Pinpoint the cell where the given text exists, returning its [X, Y] midpoint coordinate. 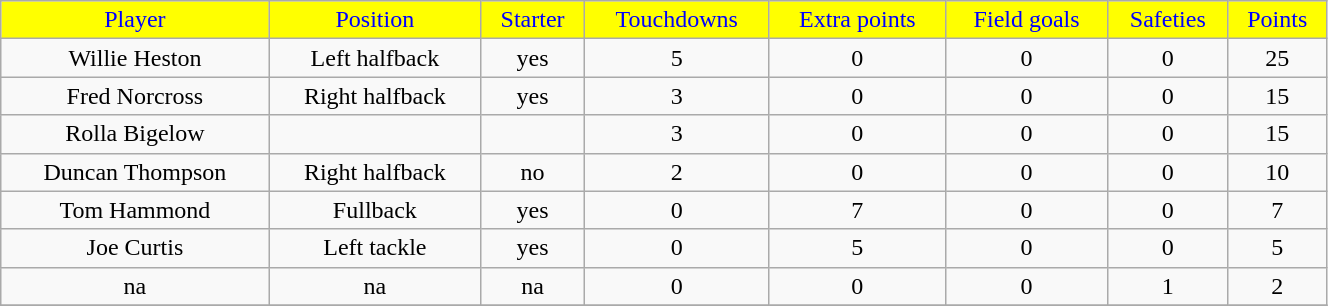
Duncan Thompson [135, 172]
Extra points [858, 20]
no [533, 172]
Rolla Bigelow [135, 134]
Fred Norcross [135, 96]
Willie Heston [135, 58]
Player [135, 20]
1 [1168, 286]
Tom Hammond [135, 210]
25 [1277, 58]
Starter [533, 20]
Touchdowns [677, 20]
Safeties [1168, 20]
Position [375, 20]
Field goals [1027, 20]
Joe Curtis [135, 248]
10 [1277, 172]
Left halfback [375, 58]
Points [1277, 20]
Fullback [375, 210]
Left tackle [375, 248]
